Identify which cell holds the provided text, then report its [X, Y] central coordinate. 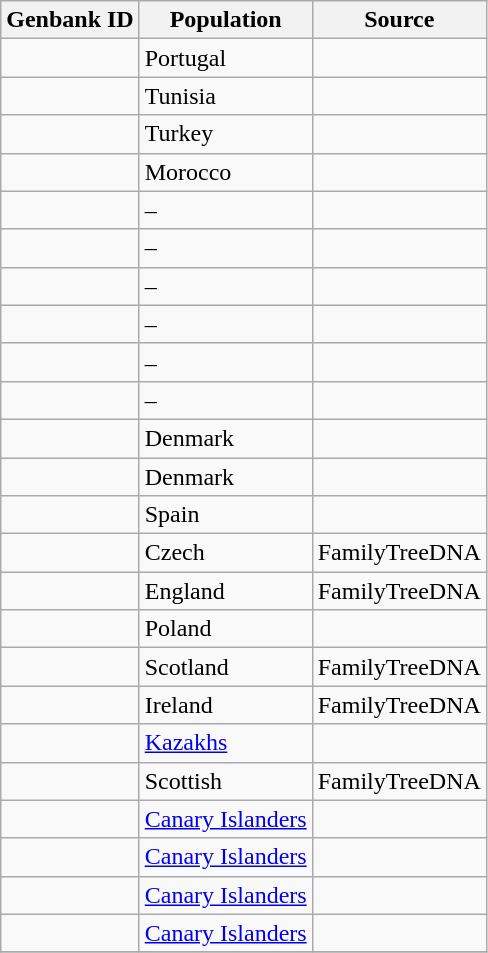
Czech [226, 553]
Spain [226, 515]
Genbank ID [70, 20]
Source [399, 20]
Turkey [226, 134]
Poland [226, 629]
Morocco [226, 172]
Scotland [226, 667]
Scottish [226, 781]
Kazakhs [226, 743]
Ireland [226, 705]
England [226, 591]
Population [226, 20]
Tunisia [226, 96]
Portugal [226, 58]
